Output the [x, y] coordinate of the center of the cell containing the given text.  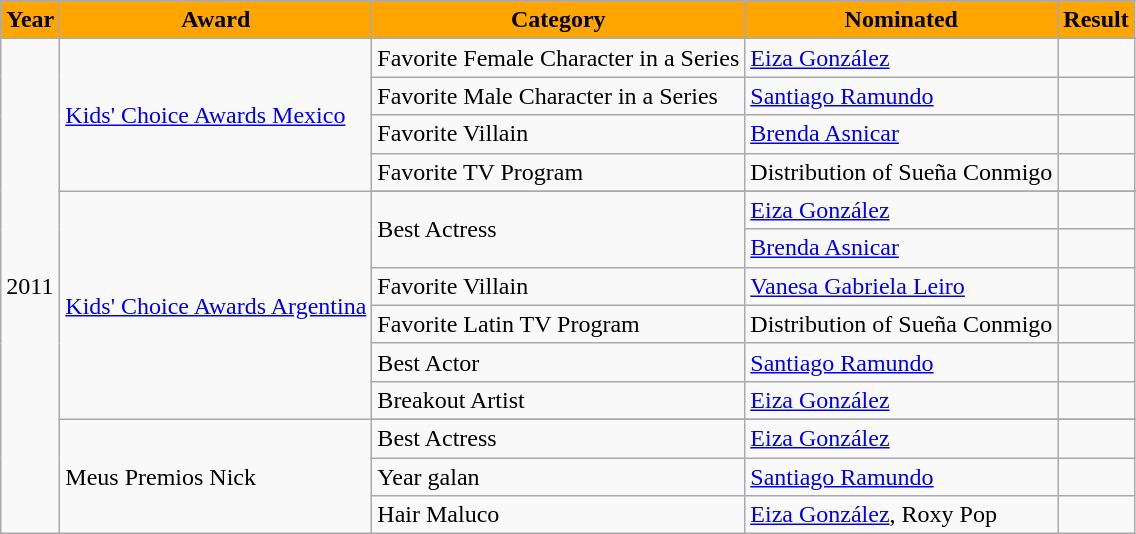
Best Actor [558, 362]
Award [216, 20]
Year galan [558, 477]
Year [30, 20]
Result [1096, 20]
Favorite Female Character in a Series [558, 58]
Kids' Choice Awards Mexico [216, 115]
Category [558, 20]
Favorite Male Character in a Series [558, 96]
Kids' Choice Awards Argentina [216, 305]
Favorite Latin TV Program [558, 324]
Favorite TV Program [558, 172]
Vanesa Gabriela Leiro [902, 286]
Nominated [902, 20]
Hair Maluco [558, 515]
Meus Premios Nick [216, 476]
Eiza González, Roxy Pop [902, 515]
2011 [30, 286]
Breakout Artist [558, 400]
